Scan for the cell matching the given text and deliver its [x, y] coordinate at center. 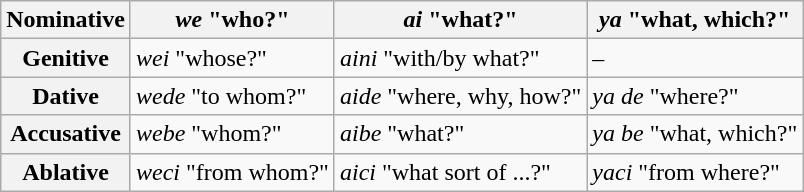
ya be "what, which?" [695, 134]
we "who?" [232, 20]
ya "what, which?" [695, 20]
wede "to whom?" [232, 96]
Ablative [66, 172]
aibe "what?" [460, 134]
aici "what sort of ...?" [460, 172]
– [695, 58]
wei "whose?" [232, 58]
yaci "from where?" [695, 172]
Nominative [66, 20]
ai "what?" [460, 20]
Dative [66, 96]
Accusative [66, 134]
webe "whom?" [232, 134]
Genitive [66, 58]
ya de "where?" [695, 96]
aini "with/by what?" [460, 58]
aide "where, why, how?" [460, 96]
weci "from whom?" [232, 172]
